Locate the cell with the specified text and output its [x, y] center coordinate. 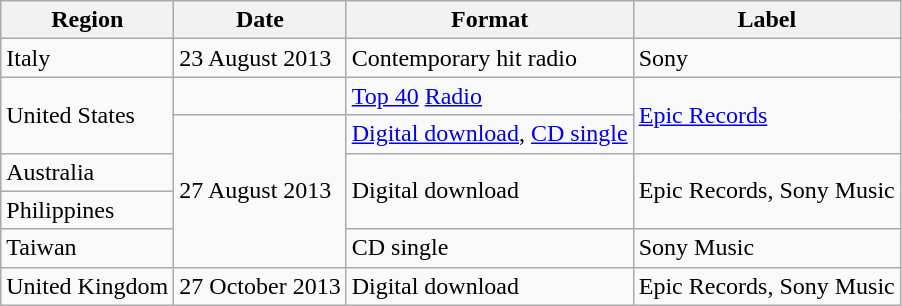
Contemporary hit radio [490, 58]
27 October 2013 [260, 286]
Sony [766, 58]
23 August 2013 [260, 58]
United States [88, 115]
Taiwan [88, 248]
Epic Records [766, 115]
Top 40 Radio [490, 96]
Italy [88, 58]
Digital download, CD single [490, 134]
Label [766, 20]
27 August 2013 [260, 191]
Date [260, 20]
Australia [88, 172]
CD single [490, 248]
Format [490, 20]
Region [88, 20]
United Kingdom [88, 286]
Philippines [88, 210]
Sony Music [766, 248]
